Find where the given text appears and provide that cell's center as [x, y] coordinate. 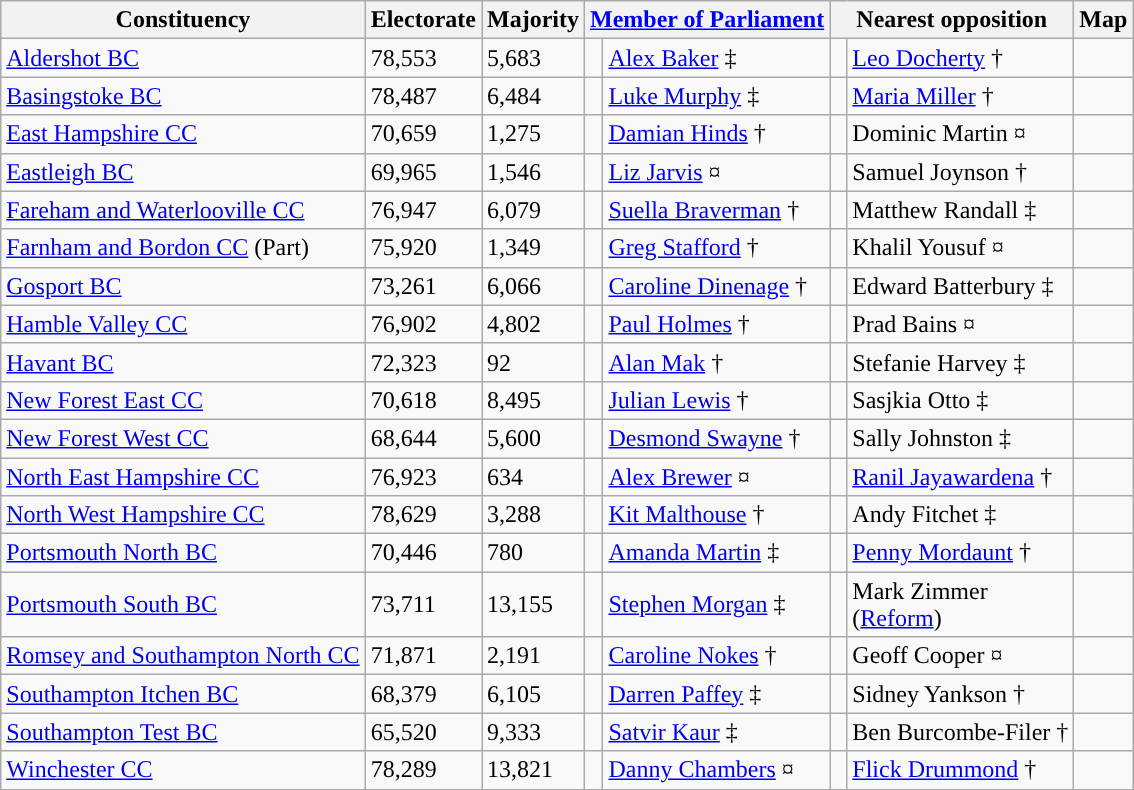
73,711 [423, 604]
Julian Lewis † [716, 400]
Constituency [183, 20]
Sidney Yankson † [960, 694]
13,821 [534, 770]
Farnham and Bordon CC (Part) [183, 248]
Greg Stafford † [716, 248]
Maria Miller † [960, 96]
75,920 [423, 248]
Alex Brewer ¤ [716, 477]
65,520 [423, 732]
Winchester CC [183, 770]
Havant BC [183, 362]
68,379 [423, 694]
Khalil Yousuf ¤ [960, 248]
Danny Chambers ¤ [716, 770]
Suella Braverman † [716, 210]
Geoff Cooper ¤ [960, 656]
8,495 [534, 400]
6,079 [534, 210]
2,191 [534, 656]
5,600 [534, 438]
6,484 [534, 96]
Basingstoke BC [183, 96]
76,923 [423, 477]
Fareham and Waterlooville CC [183, 210]
Nearest opposition [952, 20]
Caroline Nokes † [716, 656]
70,618 [423, 400]
Amanda Martin ‡ [716, 553]
3,288 [534, 515]
Member of Parliament [708, 20]
Satvir Kaur ‡ [716, 732]
Penny Mordaunt † [960, 553]
Aldershot BC [183, 58]
Desmond Swayne † [716, 438]
70,659 [423, 134]
Map [1104, 20]
Ranil Jayawardena † [960, 477]
1,349 [534, 248]
Samuel Joynson † [960, 172]
Electorate [423, 20]
Kit Malthouse † [716, 515]
Stefanie Harvey ‡ [960, 362]
Darren Paffey ‡ [716, 694]
North East Hampshire CC [183, 477]
Sally Johnston ‡ [960, 438]
13,155 [534, 604]
Damian Hinds † [716, 134]
Andy Fitchet ‡ [960, 515]
Hamble Valley CC [183, 324]
1,546 [534, 172]
92 [534, 362]
1,275 [534, 134]
71,871 [423, 656]
Flick Drummond † [960, 770]
780 [534, 553]
Gosport BC [183, 286]
9,333 [534, 732]
78,487 [423, 96]
72,323 [423, 362]
Stephen Morgan ‡ [716, 604]
Caroline Dinenage † [716, 286]
Ben Burcombe-Filer † [960, 732]
Alan Mak † [716, 362]
6,066 [534, 286]
70,446 [423, 553]
Alex Baker ‡ [716, 58]
78,553 [423, 58]
Luke Murphy ‡ [716, 96]
5,683 [534, 58]
Southampton Itchen BC [183, 694]
634 [534, 477]
76,947 [423, 210]
Prad Bains ¤ [960, 324]
Portsmouth North BC [183, 553]
Romsey and Southampton North CC [183, 656]
Eastleigh BC [183, 172]
Mark Zimmer(Reform) [960, 604]
4,802 [534, 324]
78,629 [423, 515]
78,289 [423, 770]
68,644 [423, 438]
Southampton Test BC [183, 732]
6,105 [534, 694]
Liz Jarvis ¤ [716, 172]
Edward Batterbury ‡ [960, 286]
73,261 [423, 286]
Dominic Martin ¤ [960, 134]
Sasjkia Otto ‡ [960, 400]
North West Hampshire CC [183, 515]
Matthew Randall ‡ [960, 210]
Portsmouth South BC [183, 604]
Paul Holmes † [716, 324]
New Forest East CC [183, 400]
76,902 [423, 324]
New Forest West CC [183, 438]
Majority [534, 20]
69,965 [423, 172]
Leo Docherty † [960, 58]
East Hampshire CC [183, 134]
